From the cell containing the given text, extract its center point as [x, y] coordinate. 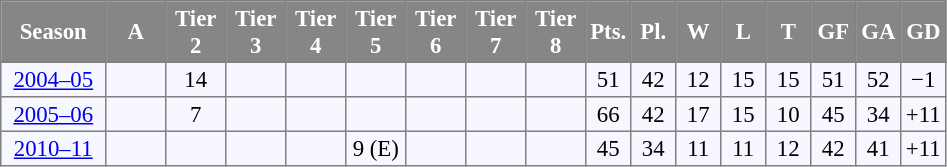
A [136, 32]
66 [608, 114]
GA [878, 32]
Tier 3 [256, 32]
9 (E) [376, 148]
7 [196, 114]
17 [698, 114]
Tier 8 [556, 32]
−1 [924, 79]
GD [924, 32]
Season [54, 32]
L [744, 32]
10 [788, 114]
14 [196, 79]
Pl. [654, 32]
Tier 6 [436, 32]
2010–11 [54, 148]
Tier 5 [376, 32]
2004–05 [54, 79]
Pts. [608, 32]
41 [878, 148]
Tier 7 [496, 32]
W [698, 32]
Tier 4 [316, 32]
T [788, 32]
2005–06 [54, 114]
52 [878, 79]
Tier 2 [196, 32]
GF [834, 32]
